From the cell containing the given text, extract its center point as (X, Y) coordinate. 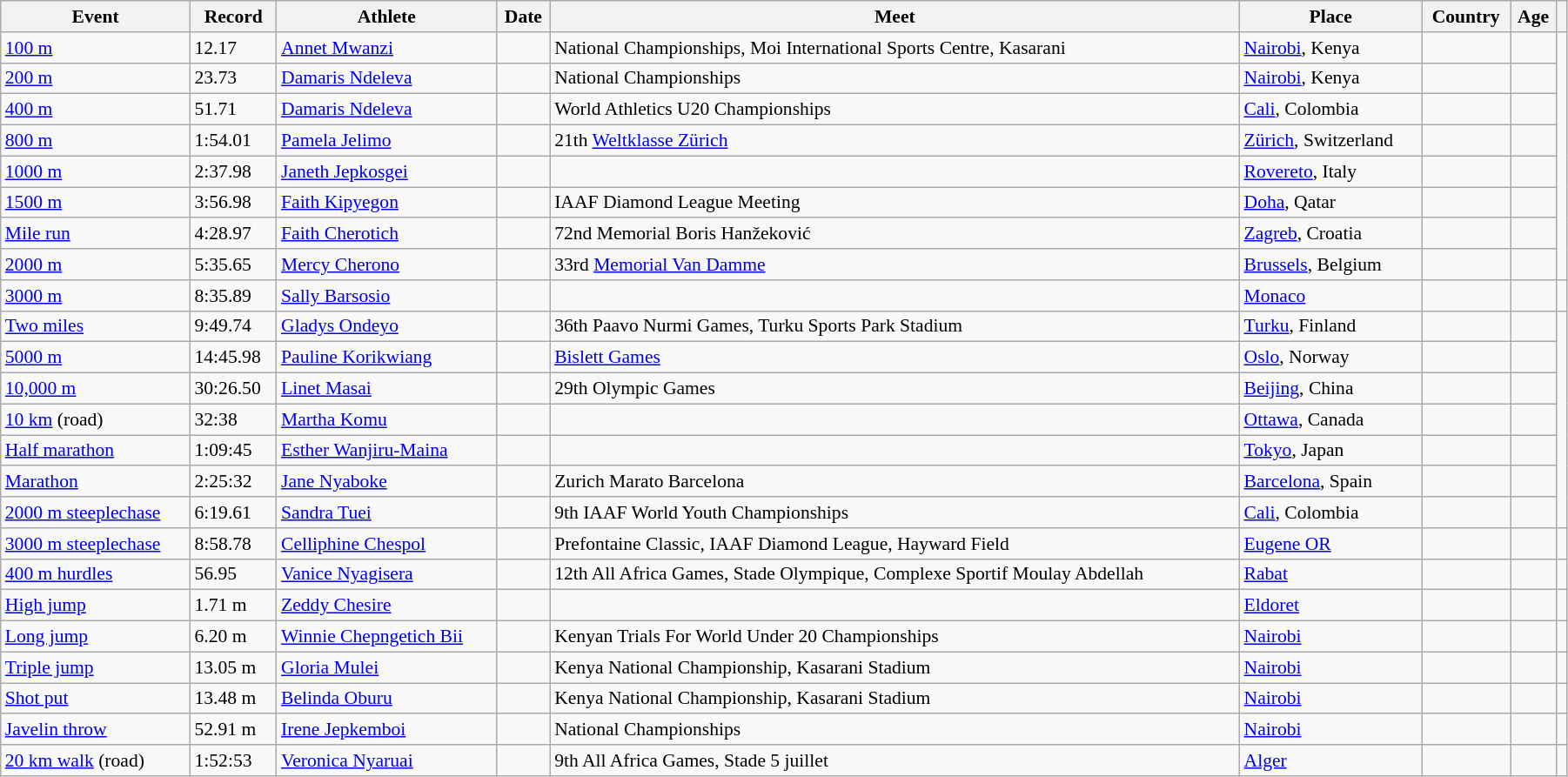
Turku, Finland (1330, 326)
3000 m (96, 296)
Eldoret (1330, 606)
23.73 (233, 78)
Belinda Oburu (386, 699)
Athlete (386, 17)
Esther Wanjiru-Maina (386, 451)
Zagreb, Croatia (1330, 234)
Alger (1330, 760)
Half marathon (96, 451)
800 m (96, 141)
Janeth Jepkosgei (386, 171)
Bislett Games (895, 358)
8:35.89 (233, 296)
1:52:53 (233, 760)
Event (96, 17)
Beijing, China (1330, 389)
Age (1533, 17)
Zurich Marato Barcelona (895, 482)
72nd Memorial Boris Hanžeković (895, 234)
Meet (895, 17)
3000 m steeplechase (96, 544)
IAAF Diamond League Meeting (895, 203)
Veronica Nyaruai (386, 760)
13.05 m (233, 667)
Gloria Mulei (386, 667)
100 m (96, 48)
Mile run (96, 234)
400 m (96, 110)
9th IAAF World Youth Championships (895, 512)
Barcelona, Spain (1330, 482)
5:35.65 (233, 265)
Irene Jepkemboi (386, 730)
1.71 m (233, 606)
Tokyo, Japan (1330, 451)
32:38 (233, 419)
1000 m (96, 171)
Linet Masai (386, 389)
Sally Barsosio (386, 296)
Martha Komu (386, 419)
Ottawa, Canada (1330, 419)
Faith Kipyegon (386, 203)
Brussels, Belgium (1330, 265)
National Championships, Moi International Sports Centre, Kasarani (895, 48)
Vanice Nyagisera (386, 574)
20 km walk (road) (96, 760)
5000 m (96, 358)
Eugene OR (1330, 544)
8:58.78 (233, 544)
Two miles (96, 326)
Pauline Korikwiang (386, 358)
Record (233, 17)
2000 m steeplechase (96, 512)
Kenyan Trials For World Under 20 Championships (895, 637)
14:45.98 (233, 358)
Sandra Tuei (386, 512)
Shot put (96, 699)
Date (524, 17)
9th All Africa Games, Stade 5 juillet (895, 760)
Annet Mwanzi (386, 48)
6.20 m (233, 637)
Rovereto, Italy (1330, 171)
Jane Nyaboke (386, 482)
10,000 m (96, 389)
Zürich, Switzerland (1330, 141)
1500 m (96, 203)
36th Paavo Nurmi Games, Turku Sports Park Stadium (895, 326)
6:19.61 (233, 512)
Celliphine Chespol (386, 544)
12.17 (233, 48)
Gladys Ondeyo (386, 326)
1:54.01 (233, 141)
12th All Africa Games, Stade Olympique, Complexe Sportif Moulay Abdellah (895, 574)
3:56.98 (233, 203)
Mercy Cherono (386, 265)
Monaco (1330, 296)
Marathon (96, 482)
World Athletics U20 Championships (895, 110)
Rabat (1330, 574)
21th Weltklasse Zürich (895, 141)
2000 m (96, 265)
Place (1330, 17)
Triple jump (96, 667)
Prefontaine Classic, IAAF Diamond League, Hayward Field (895, 544)
Long jump (96, 637)
Oslo, Norway (1330, 358)
13.48 m (233, 699)
2:25:32 (233, 482)
High jump (96, 606)
1:09:45 (233, 451)
4:28.97 (233, 234)
51.71 (233, 110)
29th Olympic Games (895, 389)
Faith Cherotich (386, 234)
Winnie Chepngetich Bii (386, 637)
52.91 m (233, 730)
200 m (96, 78)
30:26.50 (233, 389)
Country (1466, 17)
9:49.74 (233, 326)
400 m hurdles (96, 574)
56.95 (233, 574)
Zeddy Chesire (386, 606)
10 km (road) (96, 419)
Javelin throw (96, 730)
Doha, Qatar (1330, 203)
2:37.98 (233, 171)
Pamela Jelimo (386, 141)
33rd Memorial Van Damme (895, 265)
